Scan for the cell matching the given text and deliver its (X, Y) coordinate at center. 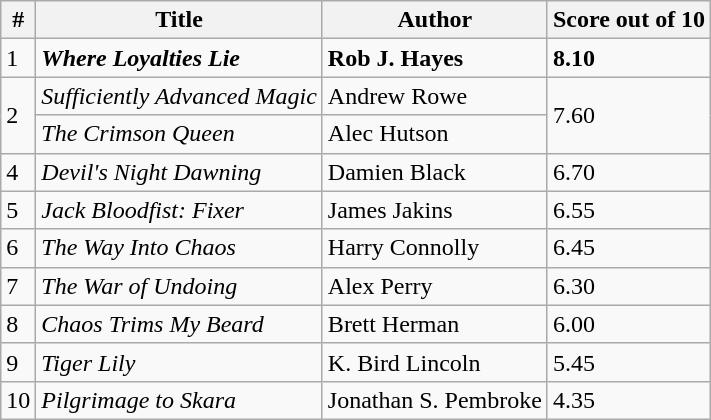
Damien Black (434, 172)
Tiger Lily (180, 362)
7 (18, 286)
6.45 (628, 248)
The Crimson Queen (180, 134)
Chaos Trims My Beard (180, 324)
6.55 (628, 210)
6.70 (628, 172)
Title (180, 20)
Jack Bloodfist: Fixer (180, 210)
Pilgrimage to Skara (180, 400)
5.45 (628, 362)
8.10 (628, 58)
Rob J. Hayes (434, 58)
James Jakins (434, 210)
1 (18, 58)
Score out of 10 (628, 20)
9 (18, 362)
6.00 (628, 324)
The Way Into Chaos (180, 248)
The War of Undoing (180, 286)
Sufficiently Advanced Magic (180, 96)
Alex Perry (434, 286)
Brett Herman (434, 324)
10 (18, 400)
Author (434, 20)
Alec Hutson (434, 134)
Jonathan S. Pembroke (434, 400)
4 (18, 172)
8 (18, 324)
Where Loyalties Lie (180, 58)
K. Bird Lincoln (434, 362)
6 (18, 248)
4.35 (628, 400)
Harry Connolly (434, 248)
7.60 (628, 115)
Devil's Night Dawning (180, 172)
Andrew Rowe (434, 96)
2 (18, 115)
# (18, 20)
6.30 (628, 286)
5 (18, 210)
